Locate the cell with the specified text and output its (x, y) center coordinate. 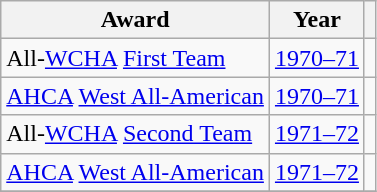
All-WCHA Second Team (136, 134)
Award (136, 20)
All-WCHA First Team (136, 58)
Year (316, 20)
